Scan for the cell matching the given text and deliver its [X, Y] coordinate at center. 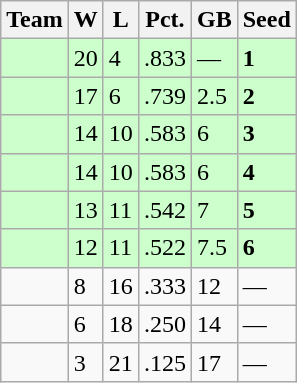
13 [86, 210]
.250 [164, 324]
7 [214, 210]
.833 [164, 58]
.125 [164, 362]
Seed [266, 20]
.333 [164, 286]
7.5 [214, 248]
Pct. [164, 20]
16 [120, 286]
.739 [164, 96]
8 [86, 286]
Team [35, 20]
20 [86, 58]
L [120, 20]
2 [266, 96]
W [86, 20]
18 [120, 324]
1 [266, 58]
2.5 [214, 96]
.522 [164, 248]
5 [266, 210]
.542 [164, 210]
GB [214, 20]
21 [120, 362]
